Scan for the cell matching the given text and deliver its [x, y] coordinate at center. 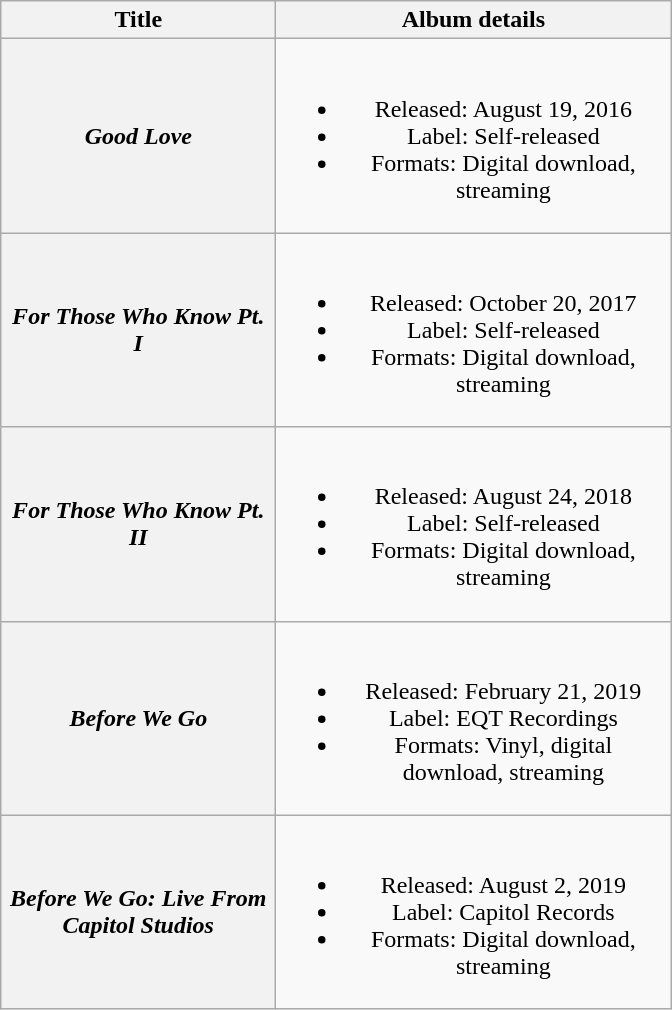
Released: August 2, 2019Label: Capitol RecordsFormats: Digital download, streaming [474, 912]
Released: August 24, 2018Label: Self-releasedFormats: Digital download, streaming [474, 524]
Album details [474, 20]
For Those Who Know Pt. I [138, 330]
Title [138, 20]
Released: February 21, 2019Label: EQT RecordingsFormats: Vinyl, digital download, streaming [474, 718]
For Those Who Know Pt. II [138, 524]
Before We Go: Live From Capitol Studios [138, 912]
Released: October 20, 2017Label: Self-releasedFormats: Digital download, streaming [474, 330]
Released: August 19, 2016Label: Self-releasedFormats: Digital download, streaming [474, 136]
Good Love [138, 136]
Before We Go [138, 718]
